For the text-containing cell, return its midpoint in [x, y] coordinate format. 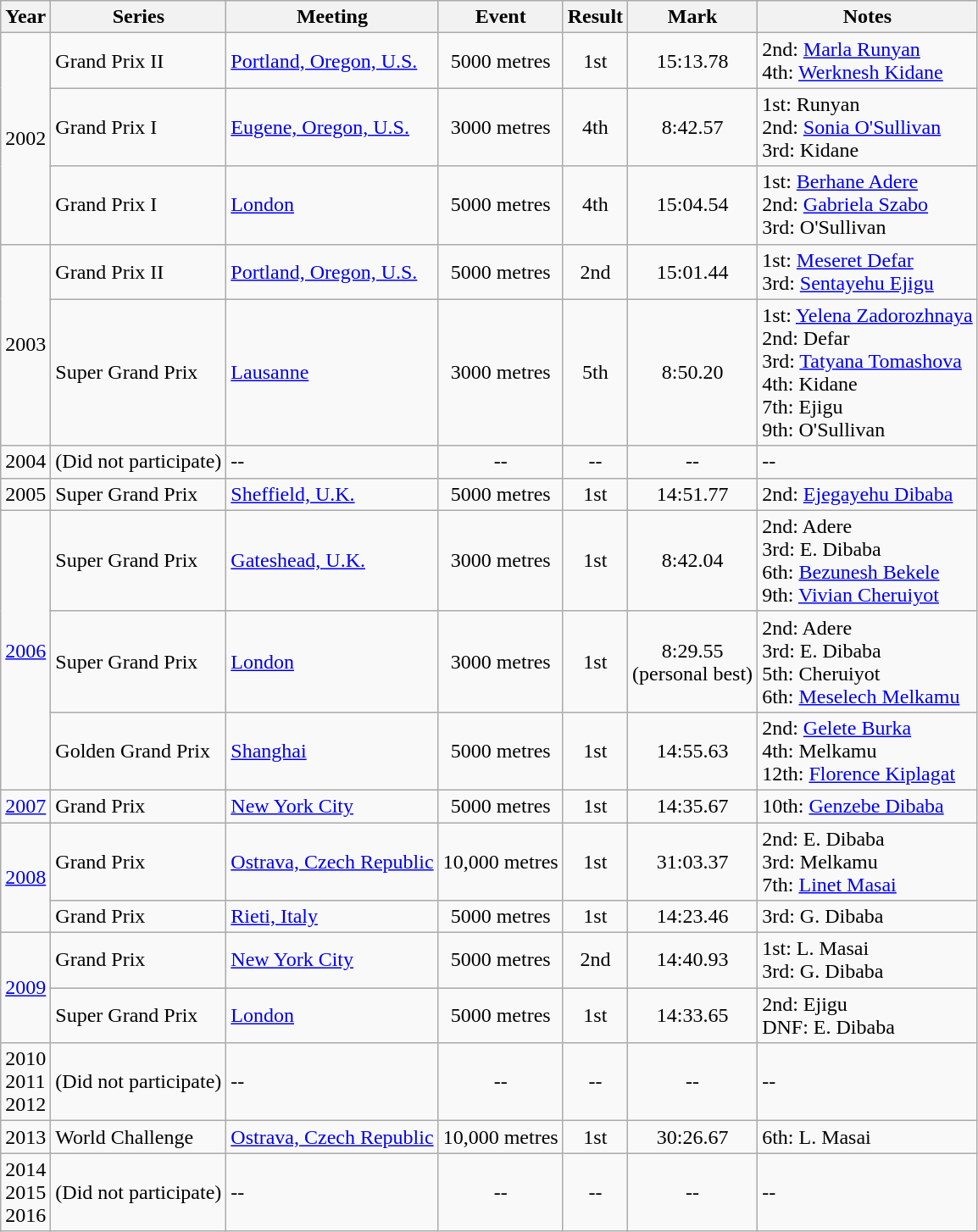
15:04.54 [693, 205]
2nd: Adere3rd: E. Dibaba5th: Cheruiyot6th: Meselech Melkamu [868, 661]
Mark [693, 17]
2008 [25, 877]
World Challenge [139, 1137]
2009 [25, 988]
8:29.55(personal best) [693, 661]
1st: L. Masai3rd: G. Dibaba [868, 961]
2nd: E. Dibaba3rd: Melkamu7th: Linet Masai [868, 861]
2007 [25, 806]
8:42.57 [693, 127]
5th [595, 373]
15:01.44 [693, 271]
Shanghai [332, 751]
1st: Runyan2nd: Sonia O'Sullivan3rd: Kidane [868, 127]
1st: Yelena Zadorozhnaya2nd: Defar3rd: Tatyana Tomashova4th: Kidane7th: Ejigu9th: O'Sullivan [868, 373]
Gateshead, U.K. [332, 561]
2005 [25, 494]
10th: Genzebe Dibaba [868, 806]
Golden Grand Prix [139, 751]
6th: L. Masai [868, 1137]
Lausanne [332, 373]
2nd: EjiguDNF: E. Dibaba [868, 1015]
Sheffield, U.K. [332, 494]
2nd: Adere3rd: E. Dibaba6th: Bezunesh Bekele9th: Vivian Cheruiyot [868, 561]
14:40.93 [693, 961]
Notes [868, 17]
8:50.20 [693, 373]
Year [25, 17]
1st: Meseret Defar3rd: Sentayehu Ejigu [868, 271]
Meeting [332, 17]
Series [139, 17]
15:13.78 [693, 61]
14:33.65 [693, 1015]
2013 [25, 1137]
1st: Berhane Adere2nd: Gabriela Szabo3rd: O'Sullivan [868, 205]
14:55.63 [693, 751]
201020112012 [25, 1082]
14:51.77 [693, 494]
31:03.37 [693, 861]
14:23.46 [693, 917]
Event [500, 17]
2004 [25, 462]
8:42.04 [693, 561]
2002 [25, 139]
14:35.67 [693, 806]
2nd: Marla Runyan4th: Werknesh Kidane [868, 61]
3rd: G. Dibaba [868, 917]
Eugene, Oregon, U.S. [332, 127]
2nd: Gelete Burka4th: Melkamu12th: Florence Kiplagat [868, 751]
30:26.67 [693, 1137]
2006 [25, 650]
201420152016 [25, 1192]
Result [595, 17]
2nd: Ejegayehu Dibaba [868, 494]
2003 [25, 345]
Rieti, Italy [332, 917]
